Identify which cell holds the provided text, then report its [x, y] central coordinate. 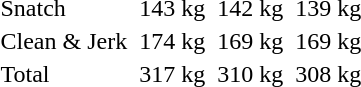
169 kg [250, 41]
174 kg [172, 41]
